For the text-containing cell, return its midpoint in (X, Y) coordinate format. 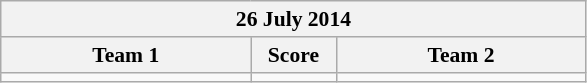
Score (294, 55)
26 July 2014 (294, 19)
Team 2 (461, 55)
Team 1 (126, 55)
